Return [x, y] of the center of cell containing provided text 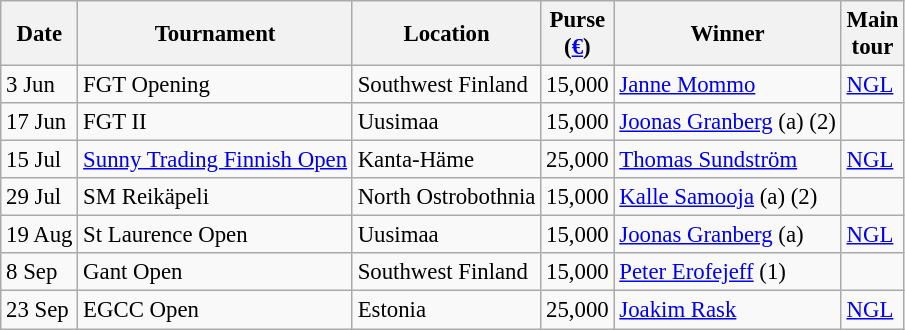
Estonia [446, 310]
SM Reikäpeli [216, 197]
19 Aug [40, 235]
Joonas Granberg (a) [728, 235]
Janne Mommo [728, 85]
Gant Open [216, 273]
15 Jul [40, 160]
29 Jul [40, 197]
Joakim Rask [728, 310]
Purse(€) [578, 34]
3 Jun [40, 85]
Date [40, 34]
Location [446, 34]
St Laurence Open [216, 235]
Thomas Sundström [728, 160]
17 Jun [40, 122]
FGT II [216, 122]
Joonas Granberg (a) (2) [728, 122]
Kalle Samooja (a) (2) [728, 197]
8 Sep [40, 273]
EGCC Open [216, 310]
23 Sep [40, 310]
Winner [728, 34]
Maintour [872, 34]
Sunny Trading Finnish Open [216, 160]
North Ostrobothnia [446, 197]
Tournament [216, 34]
FGT Opening [216, 85]
Peter Erofejeff (1) [728, 273]
Kanta-Häme [446, 160]
